Extract the (x, y) coordinate from the center of the cell holding the provided text.  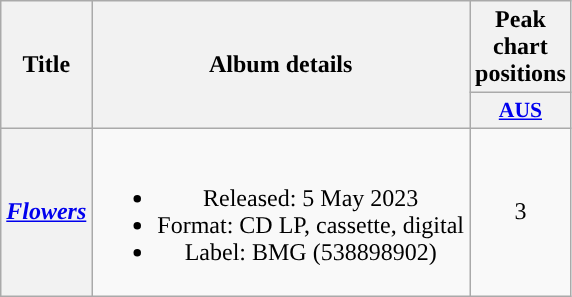
Title (46, 65)
3 (521, 212)
Album details (281, 65)
Flowers (46, 212)
Released: 5 May 2023Format: CD LP, cassette, digitalLabel: BMG (538898902) (281, 212)
AUS (521, 111)
Peak chart positions (521, 47)
